From the cell containing the given text, extract its center point as (x, y) coordinate. 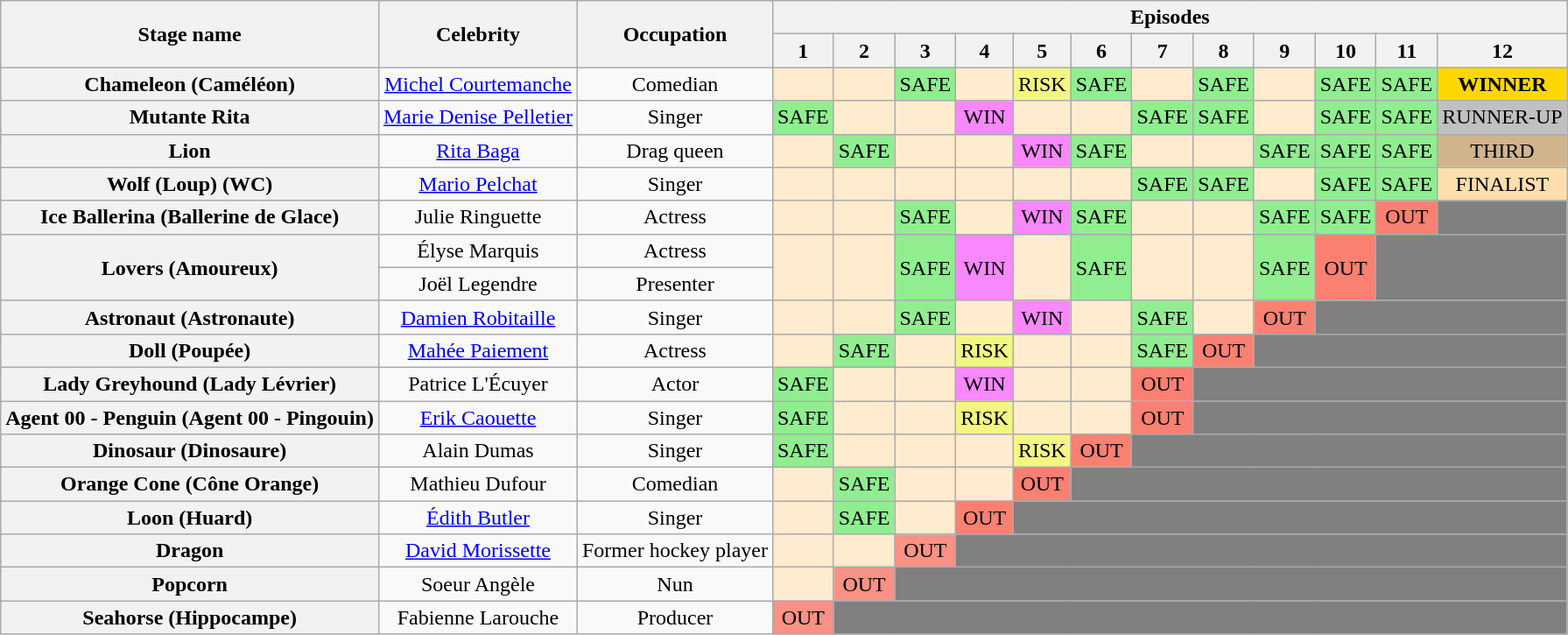
Mario Pelchat (478, 184)
3 (925, 51)
Damien Robitaille (478, 317)
Popcorn (190, 584)
Agent 00 - Penguin (Agent 00 - Pingouin) (190, 418)
9 (1284, 51)
Doll (Poupée) (190, 350)
Édith Butler (478, 518)
4 (985, 51)
Former hockey player (674, 551)
Occupation (674, 34)
Mutante Rita (190, 117)
Erik Caouette (478, 418)
Stage name (190, 34)
Ice Ballerina (Ballerine de Glace) (190, 217)
Élyse Marquis (478, 250)
Soeur Angèle (478, 584)
Wolf (Loup) (WC) (190, 184)
Rita Baga (478, 151)
WINNER (1502, 84)
Lovers (Amoureux) (190, 267)
8 (1224, 51)
Dragon (190, 551)
Seahorse (Hippocampe) (190, 617)
12 (1502, 51)
1 (803, 51)
Orange Cone (Cône Orange) (190, 484)
10 (1346, 51)
Presenter (674, 284)
Celebrity (478, 34)
THIRD (1502, 151)
Producer (674, 617)
David Morissette (478, 551)
6 (1101, 51)
Episodes (1170, 18)
Astronaut (Astronaute) (190, 317)
Michel Courtemanche (478, 84)
Actor (674, 384)
Dinosaur (Dinosaure) (190, 451)
Joël Legendre (478, 284)
Fabienne Larouche (478, 617)
2 (864, 51)
Marie Denise Pelletier (478, 117)
Drag queen (674, 151)
Mathieu Dufour (478, 484)
11 (1407, 51)
Loon (Huard) (190, 518)
Mahée Paiement (478, 350)
RUNNER-UP (1502, 117)
5 (1042, 51)
Patrice L'Écuyer (478, 384)
Alain Dumas (478, 451)
7 (1163, 51)
Julie Ringuette (478, 217)
Nun (674, 584)
FINALIST (1502, 184)
Lady Greyhound (Lady Lévrier) (190, 384)
Chameleon (Caméléon) (190, 84)
Lion (190, 151)
